For the text-containing cell, return its midpoint in (x, y) coordinate format. 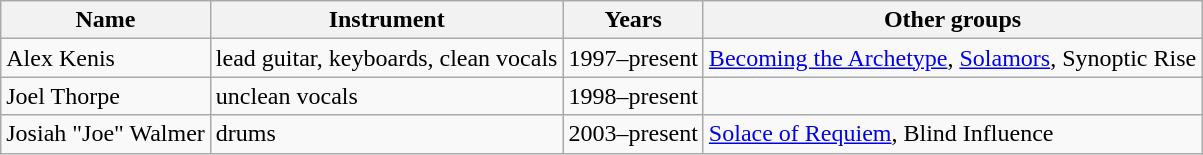
Joel Thorpe (106, 96)
Instrument (386, 20)
Alex Kenis (106, 58)
Years (633, 20)
lead guitar, keyboards, clean vocals (386, 58)
drums (386, 134)
1997–present (633, 58)
Josiah "Joe" Walmer (106, 134)
2003–present (633, 134)
Becoming the Archetype, Solamors, Synoptic Rise (952, 58)
Other groups (952, 20)
unclean vocals (386, 96)
1998–present (633, 96)
Solace of Requiem, Blind Influence (952, 134)
Name (106, 20)
